Return the (x, y) coordinate for the center point of the cell that contains the specified text.  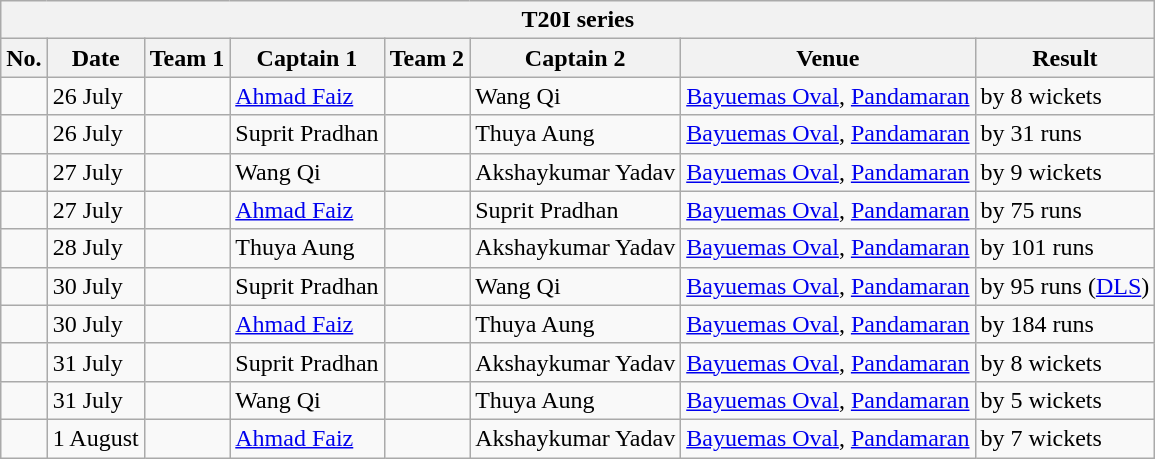
by 7 wickets (1065, 438)
by 184 runs (1065, 324)
by 5 wickets (1065, 400)
Venue (828, 58)
28 July (96, 248)
by 101 runs (1065, 248)
by 31 runs (1065, 134)
No. (24, 58)
Result (1065, 58)
Team 1 (187, 58)
by 9 wickets (1065, 172)
by 95 runs (DLS) (1065, 286)
Captain 2 (576, 58)
Captain 1 (307, 58)
Date (96, 58)
1 August (96, 438)
by 75 runs (1065, 210)
T20I series (578, 20)
Team 2 (427, 58)
